Pinpoint the cell where the given text exists, returning its (x, y) midpoint coordinate. 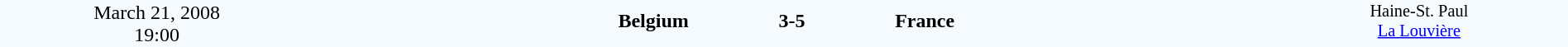
March 21, 200819:00 (157, 23)
France (1082, 21)
Belgium (501, 21)
3-5 (791, 21)
Haine-St. PaulLa Louvière (1419, 23)
